Capture the cell that displays the provided text and extract its [x, y] central coordinate. 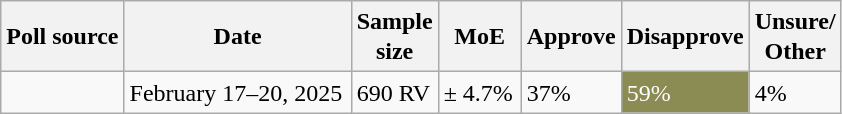
690 RV [394, 92]
Samplesize [394, 36]
59% [685, 92]
37% [571, 92]
Unsure/Other [795, 36]
Poll source [62, 36]
Disapprove [685, 36]
Date [238, 36]
February 17–20, 2025 [238, 92]
± 4.7% [480, 92]
4% [795, 92]
Approve [571, 36]
MoE [480, 36]
